Identify which cell holds the provided text, then report its (X, Y) central coordinate. 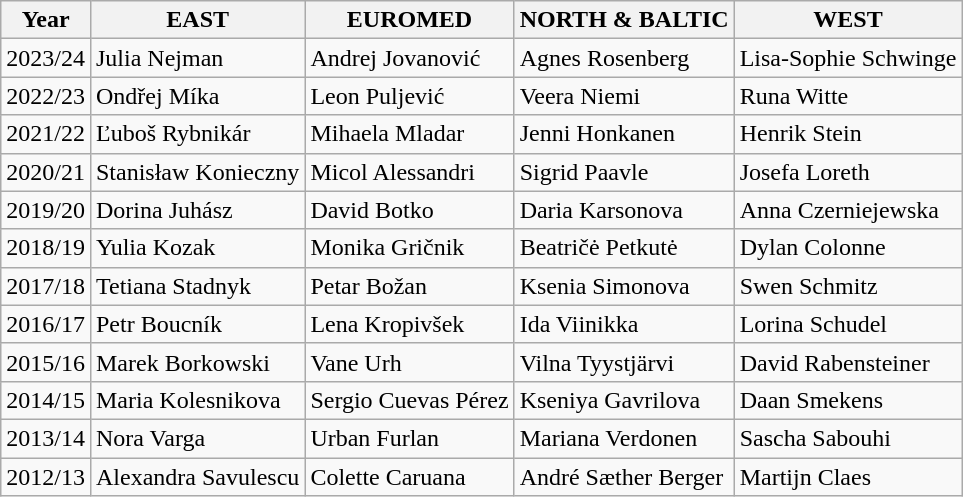
Dylan Colonne (848, 248)
EAST (197, 20)
Daria Karsonova (624, 210)
David Rabensteiner (848, 362)
2013/14 (46, 438)
Yulia Kozak (197, 248)
EUROMED (410, 20)
Veera Niemi (624, 96)
Nora Varga (197, 438)
Daan Smekens (848, 400)
Vilna Tyystjärvi (624, 362)
Martijn Claes (848, 477)
Marek Borkowski (197, 362)
Year (46, 20)
Andrej Jovanović (410, 58)
2017/18 (46, 286)
Runa Witte (848, 96)
Vane Urh (410, 362)
Henrik Stein (848, 134)
Josefa Loreth (848, 172)
Leon Puljević (410, 96)
Sigrid Paavle (624, 172)
Maria Kolesnikova (197, 400)
Sascha Sabouhi (848, 438)
2015/16 (46, 362)
Stanisław Konieczny (197, 172)
2012/13 (46, 477)
Kseniya Gavrilova (624, 400)
2014/15 (46, 400)
Ondřej Míka (197, 96)
Tetiana Stadnyk (197, 286)
Beatričė Petkutė (624, 248)
2019/20 (46, 210)
Sergio Cuevas Pérez (410, 400)
Petr Boucník (197, 324)
Micol Alessandri (410, 172)
Lena Kropivšek (410, 324)
Ľuboš Rybnikár (197, 134)
2020/21 (46, 172)
Lorina Schudel (848, 324)
Petar Božan (410, 286)
Monika Gričnik (410, 248)
2023/24 (46, 58)
Mariana Verdonen (624, 438)
Anna Czerniejewska (848, 210)
Mihaela Mladar (410, 134)
Jenni Honkanen (624, 134)
2016/17 (46, 324)
Ida Viinikka (624, 324)
WEST (848, 20)
David Botko (410, 210)
Urban Furlan (410, 438)
Dorina Juhász (197, 210)
2018/19 (46, 248)
2022/23 (46, 96)
Julia Nejman (197, 58)
Lisa-Sophie Schwinge (848, 58)
NORTH & BALTIC (624, 20)
Alexandra Savulescu (197, 477)
Swen Schmitz (848, 286)
Colette Caruana (410, 477)
Agnes Rosenberg (624, 58)
André Sæther Berger (624, 477)
2021/22 (46, 134)
Ksenia Simonova (624, 286)
